From the cell containing the given text, extract its center point as [x, y] coordinate. 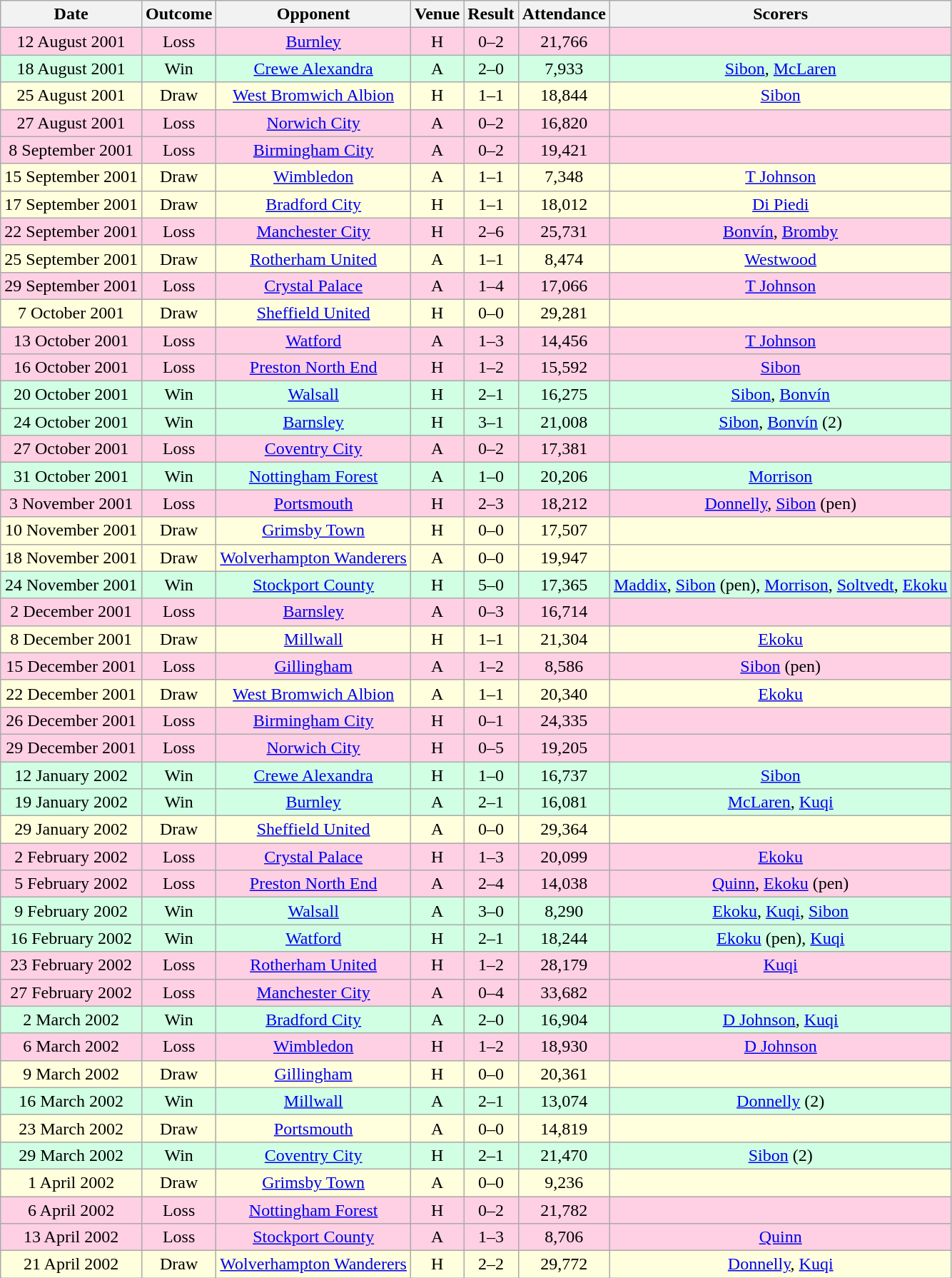
20 October 2001 [71, 395]
22 September 2001 [71, 231]
16,081 [564, 802]
0–1 [491, 720]
25,731 [564, 231]
20,099 [564, 857]
Quinn, Ekoku (pen) [780, 884]
17 September 2001 [71, 204]
Attendance [564, 14]
Ekoku (pen), Kuqi [780, 938]
17,066 [564, 286]
18,844 [564, 96]
17,381 [564, 449]
7,933 [564, 69]
Kuqi [780, 965]
8 September 2001 [71, 150]
19 January 2002 [71, 802]
Opponent [314, 14]
13 April 2002 [71, 1237]
10 November 2001 [71, 530]
Donnelly, Kuqi [780, 1264]
29 September 2001 [71, 286]
5–0 [491, 585]
0–5 [491, 748]
2 December 2001 [71, 612]
20,206 [564, 476]
21,782 [564, 1210]
21,470 [564, 1155]
21,766 [564, 41]
8,290 [564, 911]
25 August 2001 [71, 96]
23 March 2002 [71, 1128]
16,904 [564, 1020]
29 March 2002 [71, 1155]
16 March 2002 [71, 1101]
9,236 [564, 1182]
29,281 [564, 313]
12 January 2002 [71, 775]
18,930 [564, 1047]
16,275 [564, 395]
0–3 [491, 612]
27 August 2001 [71, 123]
21 April 2002 [71, 1264]
20,361 [564, 1074]
25 September 2001 [71, 258]
8,474 [564, 258]
13,074 [564, 1101]
Outcome [178, 14]
13 October 2001 [71, 341]
7 October 2001 [71, 313]
6 April 2002 [71, 1210]
15 December 2001 [71, 666]
12 August 2001 [71, 41]
Westwood [780, 258]
23 February 2002 [71, 965]
Maddix, Sibon (pen), Morrison, Soltvedt, Ekoku [780, 585]
3–1 [491, 422]
16 October 2001 [71, 368]
Bonvín, Bromby [780, 231]
2 March 2002 [71, 1020]
Ekoku, Kuqi, Sibon [780, 911]
Sibon (pen) [780, 666]
29,364 [564, 830]
16,714 [564, 612]
17,507 [564, 530]
Di Piedi [780, 204]
2–6 [491, 231]
9 February 2002 [71, 911]
29 January 2002 [71, 830]
Sibon, Bonvín [780, 395]
2 February 2002 [71, 857]
2–3 [491, 503]
15,592 [564, 368]
1 April 2002 [71, 1182]
17,365 [564, 585]
8,586 [564, 666]
Sibon, Bonvín (2) [780, 422]
14,456 [564, 341]
8 December 2001 [71, 639]
9 March 2002 [71, 1074]
16 February 2002 [71, 938]
29,772 [564, 1264]
D Johnson, Kuqi [780, 1020]
3 November 2001 [71, 503]
19,421 [564, 150]
19,205 [564, 748]
18 November 2001 [71, 558]
28,179 [564, 965]
21,304 [564, 639]
2–4 [491, 884]
Sibon, McLaren [780, 69]
27 October 2001 [71, 449]
27 February 2002 [71, 992]
Venue [437, 14]
16,820 [564, 123]
31 October 2001 [71, 476]
7,348 [564, 177]
McLaren, Kuqi [780, 802]
D Johnson [780, 1047]
Morrison [780, 476]
1–4 [491, 286]
Scorers [780, 14]
29 December 2001 [71, 748]
14,819 [564, 1128]
24 November 2001 [71, 585]
33,682 [564, 992]
Date [71, 14]
22 December 2001 [71, 693]
26 December 2001 [71, 720]
14,038 [564, 884]
15 September 2001 [71, 177]
0–4 [491, 992]
3–0 [491, 911]
8,706 [564, 1237]
24,335 [564, 720]
2–2 [491, 1264]
Quinn [780, 1237]
18 August 2001 [71, 69]
5 February 2002 [71, 884]
21,008 [564, 422]
6 March 2002 [71, 1047]
Donnelly, Sibon (pen) [780, 503]
18,212 [564, 503]
Sibon (2) [780, 1155]
18,244 [564, 938]
Result [491, 14]
18,012 [564, 204]
20,340 [564, 693]
16,737 [564, 775]
24 October 2001 [71, 422]
19,947 [564, 558]
Donnelly (2) [780, 1101]
